Determine the (x, y) coordinate at the center of the cell enclosing the given text.  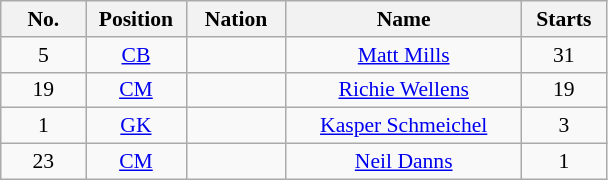
CB (136, 55)
3 (564, 126)
Neil Danns (404, 162)
Starts (564, 19)
31 (564, 55)
GK (136, 126)
5 (44, 55)
Kasper Schmeichel (404, 126)
Matt Mills (404, 55)
Richie Wellens (404, 90)
Name (404, 19)
No. (44, 19)
23 (44, 162)
Nation (236, 19)
Position (136, 19)
